Output the [x, y] coordinate of the center of the cell containing the given text.  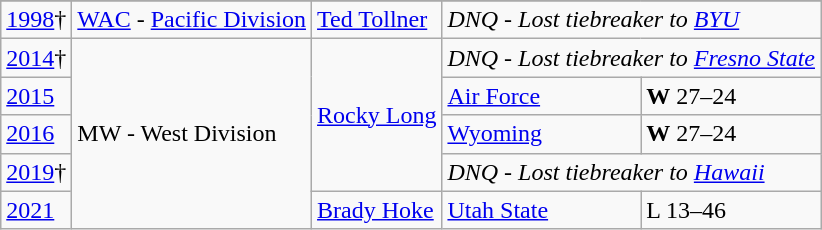
Air Force [542, 96]
WAC - Pacific Division [192, 20]
2019† [36, 172]
Ted Tollner [377, 20]
MW - West Division [192, 134]
DNQ - Lost tiebreaker to Fresno State [632, 58]
L 13–46 [731, 210]
2021 [36, 210]
1998† [36, 20]
2014† [36, 58]
Utah State [542, 210]
2015 [36, 96]
DNQ - Lost tiebreaker to Hawaii [632, 172]
Brady Hoke [377, 210]
DNQ - Lost tiebreaker to BYU [632, 20]
Wyoming [542, 134]
2016 [36, 134]
Rocky Long [377, 115]
